Find where the given text appears and provide that cell's center as [X, Y] coordinate. 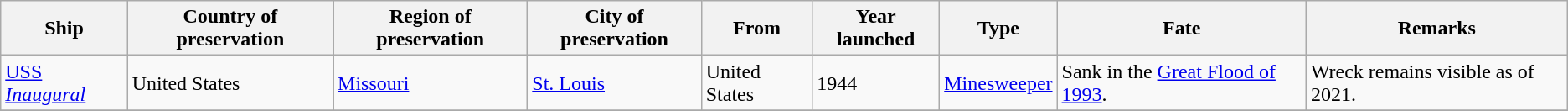
City of preservation [615, 29]
Sank in the Great Flood of 1993. [1181, 82]
1944 [876, 82]
Country of preservation [230, 29]
Ship [64, 29]
St. Louis [615, 82]
Region of preservation [431, 29]
Fate [1181, 29]
Wreck remains visible as of 2021. [1436, 82]
USS Inaugural [64, 82]
Year launched [876, 29]
Remarks [1436, 29]
From [757, 29]
Type [998, 29]
Missouri [431, 82]
Minesweeper [998, 82]
